Identify which cell holds the provided text, then report its (x, y) central coordinate. 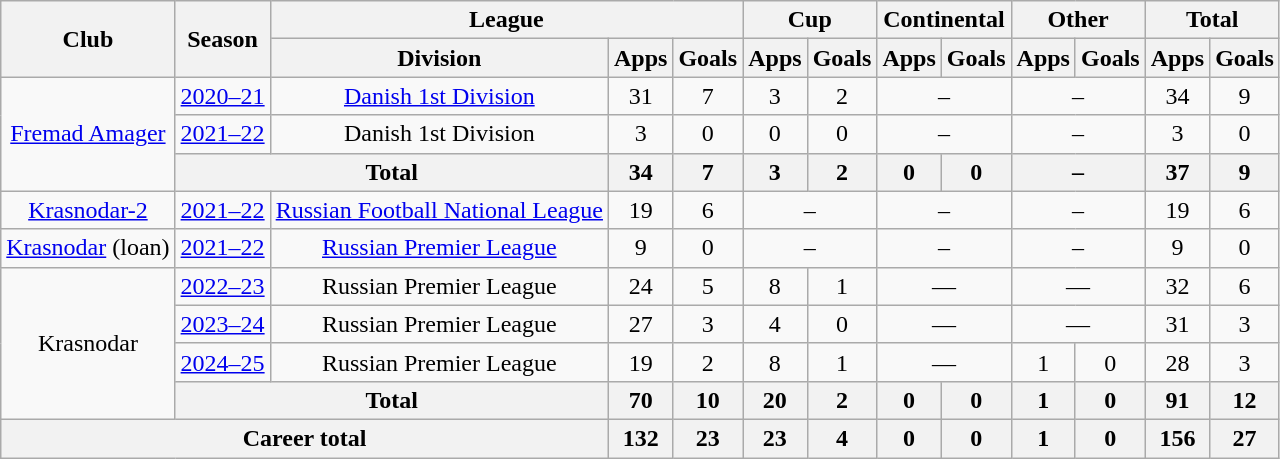
2022–23 (222, 286)
37 (1177, 172)
2020–21 (222, 96)
70 (640, 400)
91 (1177, 400)
2023–24 (222, 324)
28 (1177, 362)
Fremad Amager (88, 134)
24 (640, 286)
12 (1245, 400)
32 (1177, 286)
Continental (944, 20)
5 (708, 286)
Season (222, 39)
20 (775, 400)
Club (88, 39)
League (506, 20)
Cup (810, 20)
Career total (305, 438)
Division (439, 58)
Krasnodar-2 (88, 210)
132 (640, 438)
156 (1177, 438)
Krasnodar (88, 343)
10 (708, 400)
2024–25 (222, 362)
Russian Football National League (439, 210)
Other (1078, 20)
Krasnodar (loan) (88, 248)
